Scan for the cell matching the given text and deliver its (X, Y) coordinate at center. 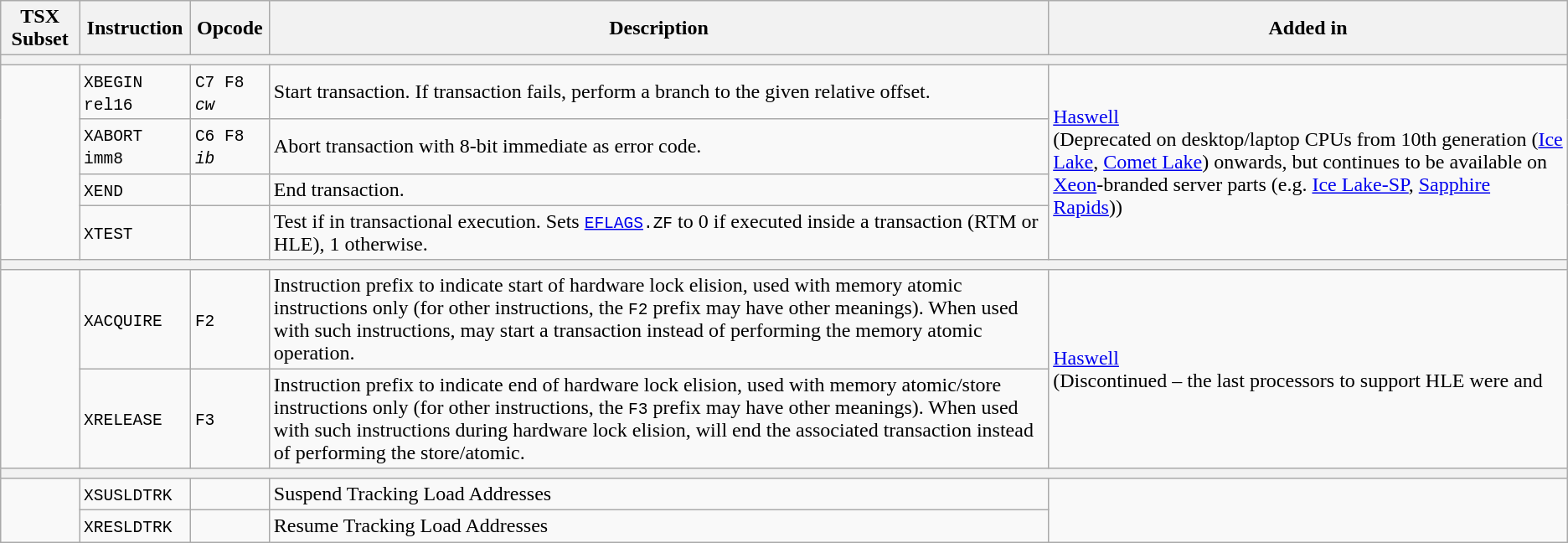
Start transaction. If transaction fails, perform a branch to the given relative offset. (658, 92)
XRESLDTRK (134, 525)
XACQUIRE (134, 318)
XTEST (134, 233)
XSUSLDTRK (134, 494)
XEND (134, 189)
Added in (1308, 28)
Abort transaction with 8-bit immediate as error code. (658, 146)
XABORT imm8 (134, 146)
XBEGIN rel16 (134, 92)
XRELEASE (134, 419)
C7 F8 cw (230, 92)
F3 (230, 419)
Opcode (230, 28)
Haswell(Discontinued – the last processors to support HLE were and (1308, 369)
C6 F8 ib (230, 146)
Description (658, 28)
Resume Tracking Load Addresses (658, 525)
End transaction. (658, 189)
Instruction (134, 28)
Test if in transactional execution. Sets EFLAGS.ZF to 0 if executed inside a transaction (RTM or HLE), 1 otherwise. (658, 233)
F2 (230, 318)
Suspend Tracking Load Addresses (658, 494)
TSX Subset (40, 28)
